Output the (x, y) coordinate of the center of the cell containing the given text.  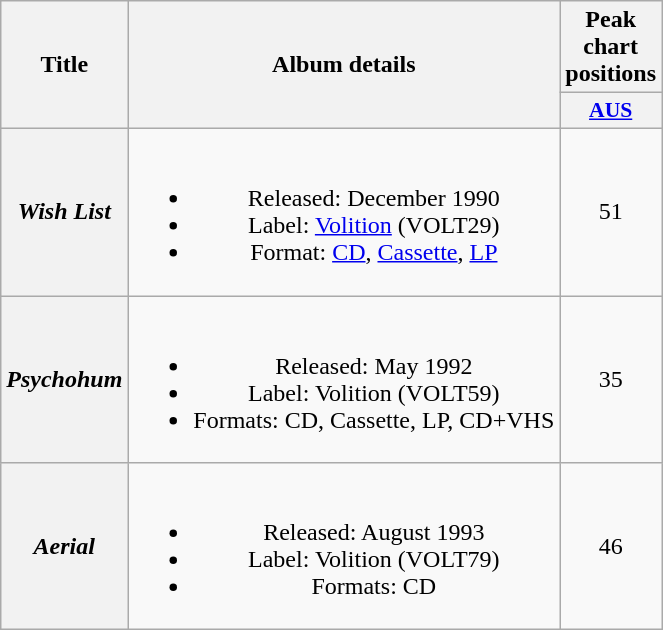
35 (611, 380)
Title (64, 65)
Released: August 1993Label: Volition (VOLT79)Formats: CD (344, 546)
Psychohum (64, 380)
Released: December 1990Label: Volition (VOLT29)Format: CD, Cassette, LP (344, 212)
Album details (344, 65)
Wish List (64, 212)
51 (611, 212)
AUS (611, 111)
46 (611, 546)
Aerial (64, 546)
Released: May 1992Label: Volition (VOLT59)Formats: CD, Cassette, LP, CD+VHS (344, 380)
Peak chart positions (611, 47)
